For the text-containing cell, return its midpoint in (x, y) coordinate format. 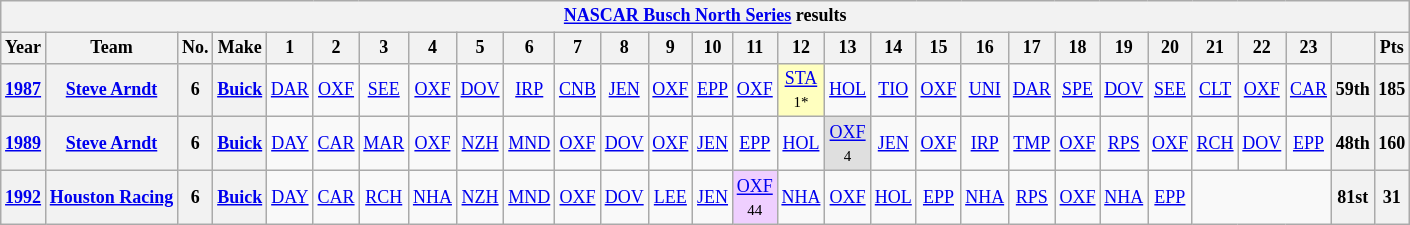
7 (578, 48)
13 (848, 48)
CNB (578, 90)
16 (985, 48)
14 (893, 48)
20 (1170, 48)
11 (754, 48)
OXF4 (848, 144)
160 (1392, 144)
NASCAR Busch North Series results (706, 16)
STA1* (801, 90)
Pts (1392, 48)
22 (1262, 48)
3 (384, 48)
2 (336, 48)
MAR (384, 144)
1989 (24, 144)
185 (1392, 90)
48th (1352, 144)
Make (240, 48)
10 (713, 48)
Team (111, 48)
UNI (985, 90)
TIO (893, 90)
OXF44 (754, 197)
CLT (1215, 90)
15 (938, 48)
19 (1124, 48)
LEE (670, 197)
59th (1352, 90)
SPE (1078, 90)
5 (480, 48)
Houston Racing (111, 197)
1987 (24, 90)
31 (1392, 197)
17 (1032, 48)
18 (1078, 48)
No. (196, 48)
21 (1215, 48)
4 (433, 48)
1992 (24, 197)
9 (670, 48)
8 (624, 48)
TMP (1032, 144)
1 (290, 48)
12 (801, 48)
23 (1309, 48)
81st (1352, 197)
Year (24, 48)
